Identify which cell holds the provided text, then report its [x, y] central coordinate. 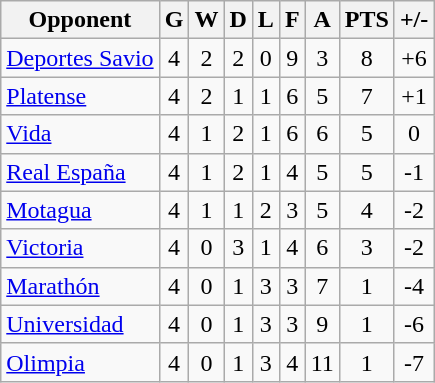
Real España [80, 172]
Platense [80, 96]
+6 [414, 58]
Universidad [80, 324]
-4 [414, 286]
-6 [414, 324]
Deportes Savio [80, 58]
Marathón [80, 286]
+1 [414, 96]
F [292, 20]
Victoria [80, 248]
L [266, 20]
+/- [414, 20]
-1 [414, 172]
8 [366, 58]
-7 [414, 362]
PTS [366, 20]
W [206, 20]
A [322, 20]
11 [322, 362]
D [238, 20]
Olimpia [80, 362]
G [174, 20]
Opponent [80, 20]
Vida [80, 134]
Motagua [80, 210]
